Capture the cell that displays the provided text and extract its (x, y) central coordinate. 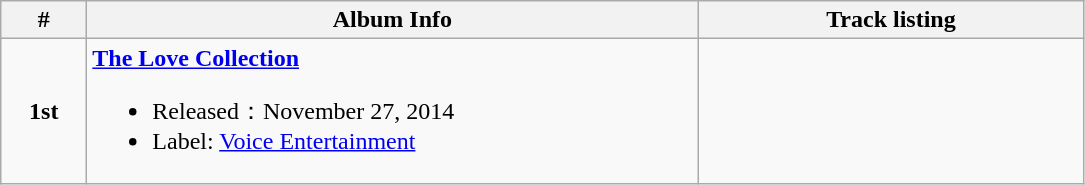
1st (44, 112)
Track listing (891, 20)
# (44, 20)
The Love CollectionReleased：November 27, 2014Label: Voice Entertainment (392, 112)
Album Info (392, 20)
